From the cell containing the given text, extract its center point as (x, y) coordinate. 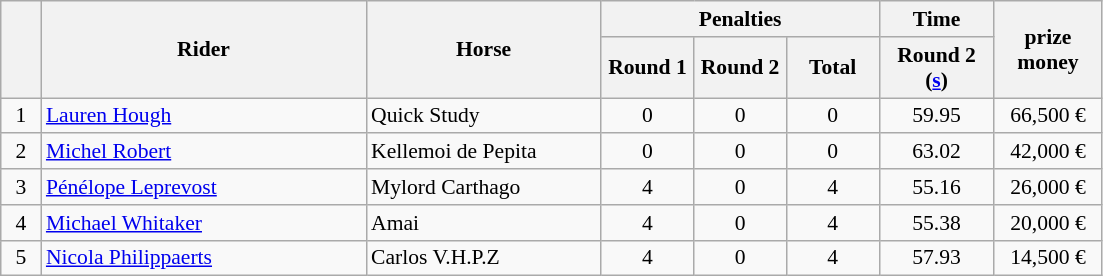
42,000 € (1048, 152)
Time (936, 19)
66,500 € (1048, 116)
14,500 € (1048, 258)
Michael Whitaker (204, 223)
55.38 (936, 223)
Mylord Carthago (484, 187)
Amai (484, 223)
prizemoney (1048, 50)
57.93 (936, 258)
Michel Robert (204, 152)
Round 2 (s) (936, 68)
2 (21, 152)
3 (21, 187)
Kellemoi de Pepita (484, 152)
Quick Study (484, 116)
5 (21, 258)
Pénélope Leprevost (204, 187)
Horse (484, 50)
Round 1 (648, 68)
Rider (204, 50)
59.95 (936, 116)
Total (832, 68)
1 (21, 116)
Nicola Philippaerts (204, 258)
20,000 € (1048, 223)
55.16 (936, 187)
Penalties (740, 19)
Carlos V.H.P.Z (484, 258)
Round 2 (740, 68)
Lauren Hough (204, 116)
63.02 (936, 152)
26,000 € (1048, 187)
